Locate the cell with the specified text and output its [x, y] center coordinate. 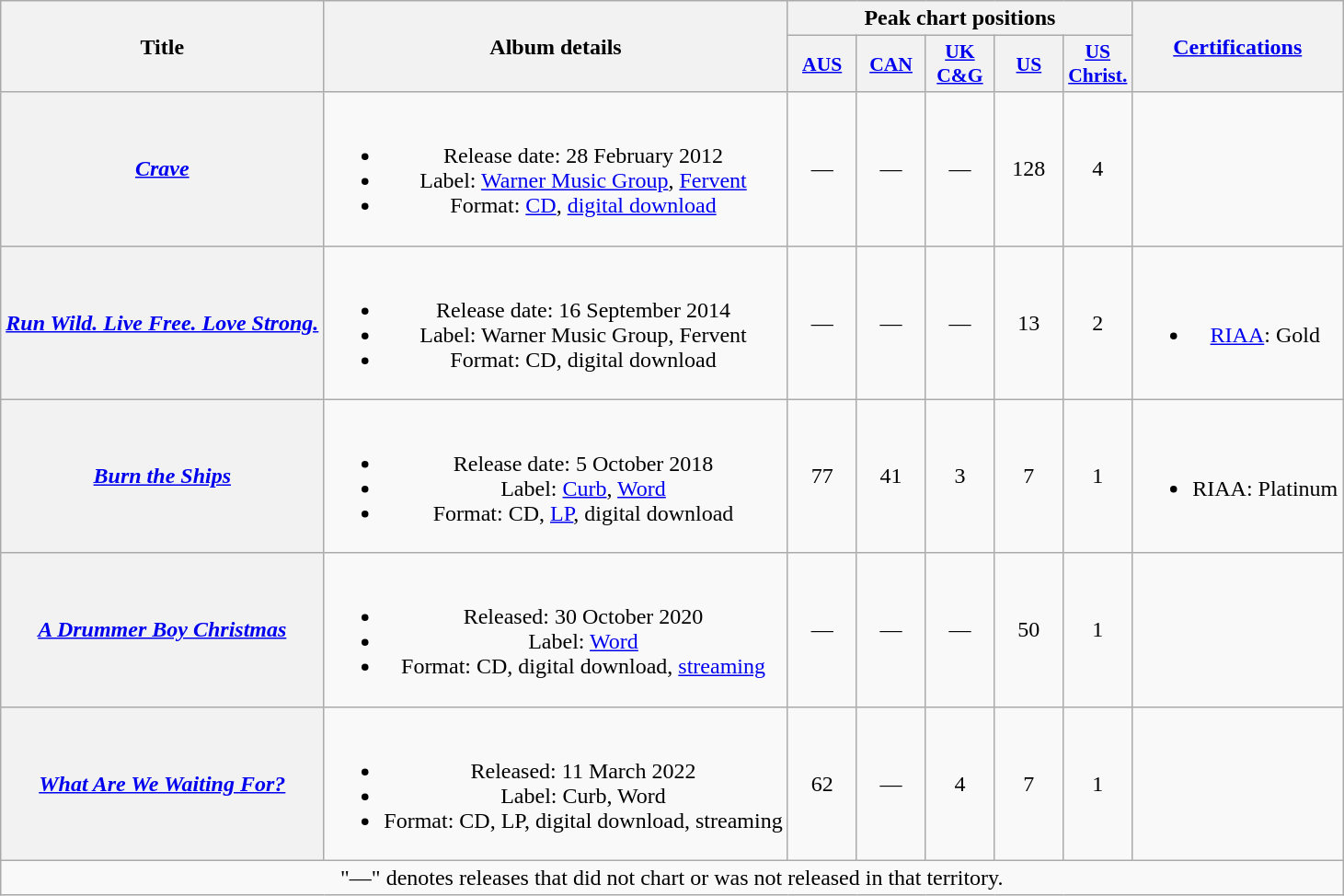
Release date: 28 February 2012Label: Warner Music Group, FerventFormat: CD, digital download [556, 169]
Release date: 5 October 2018Label: Curb, WordFormat: CD, LP, digital download [556, 477]
Peak chart positions [960, 18]
CAN [890, 64]
2 [1098, 322]
What Are We Waiting For? [162, 784]
77 [822, 477]
41 [890, 477]
13 [1028, 322]
50 [1028, 629]
UKC&G [960, 64]
RIAA: Platinum [1238, 477]
Certifications [1238, 46]
AUS [822, 64]
Burn the Ships [162, 477]
A Drummer Boy Christmas [162, 629]
Release date: 16 September 2014Label: Warner Music Group, FerventFormat: CD, digital download [556, 322]
Title [162, 46]
US [1028, 64]
Released: 30 October 2020Label: WordFormat: CD, digital download, streaming [556, 629]
Run Wild. Live Free. Love Strong. [162, 322]
128 [1028, 169]
Released: 11 March 2022Label: Curb, WordFormat: CD, LP, digital download, streaming [556, 784]
Album details [556, 46]
3 [960, 477]
RIAA: Gold [1238, 322]
62 [822, 784]
"—" denotes releases that did not chart or was not released in that territory. [672, 878]
USChrist. [1098, 64]
Crave [162, 169]
